Return the (X, Y) coordinate for the center point of the cell that contains the specified text.  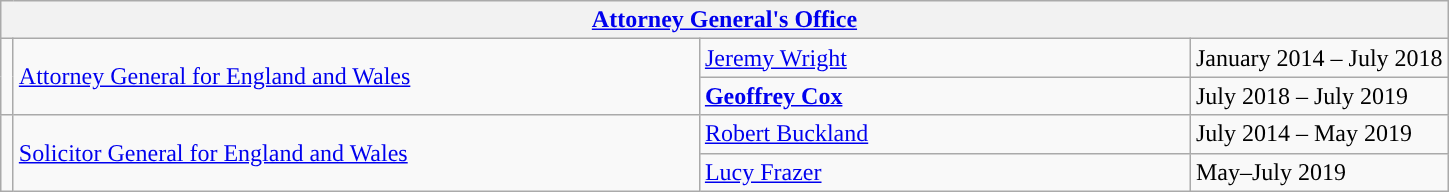
July 2014 – May 2019 (1319, 134)
July 2018 – July 2019 (1319, 96)
Solicitor General for England and Wales (356, 153)
January 2014 – July 2018 (1319, 58)
Geoffrey Cox (944, 96)
Lucy Frazer (944, 172)
Robert Buckland (944, 134)
Attorney General's Office (724, 20)
Attorney General for England and Wales (356, 77)
May–July 2019 (1319, 172)
Jeremy Wright (944, 58)
